Return the (x, y) coordinate for the center point of the cell that contains the specified text.  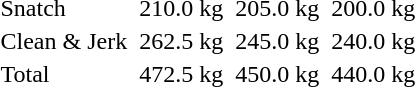
262.5 kg (182, 41)
245.0 kg (278, 41)
